Locate the cell with the specified text and output its [X, Y] center coordinate. 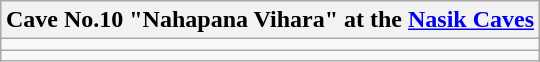
Cave No.10 "Nahapana Vihara" at the Nasik Caves [270, 20]
